From the cell containing the given text, extract its center point as (X, Y) coordinate. 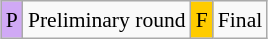
P (12, 20)
F (202, 20)
Final (240, 20)
Preliminary round (107, 20)
